Detect which cell encompasses the target text, then output its [X, Y] center coordinate. 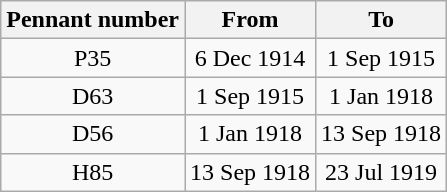
From [250, 20]
P35 [93, 58]
D63 [93, 96]
To [382, 20]
Pennant number [93, 20]
D56 [93, 134]
H85 [93, 172]
6 Dec 1914 [250, 58]
23 Jul 1919 [382, 172]
